For the text-containing cell, return its midpoint in [X, Y] coordinate format. 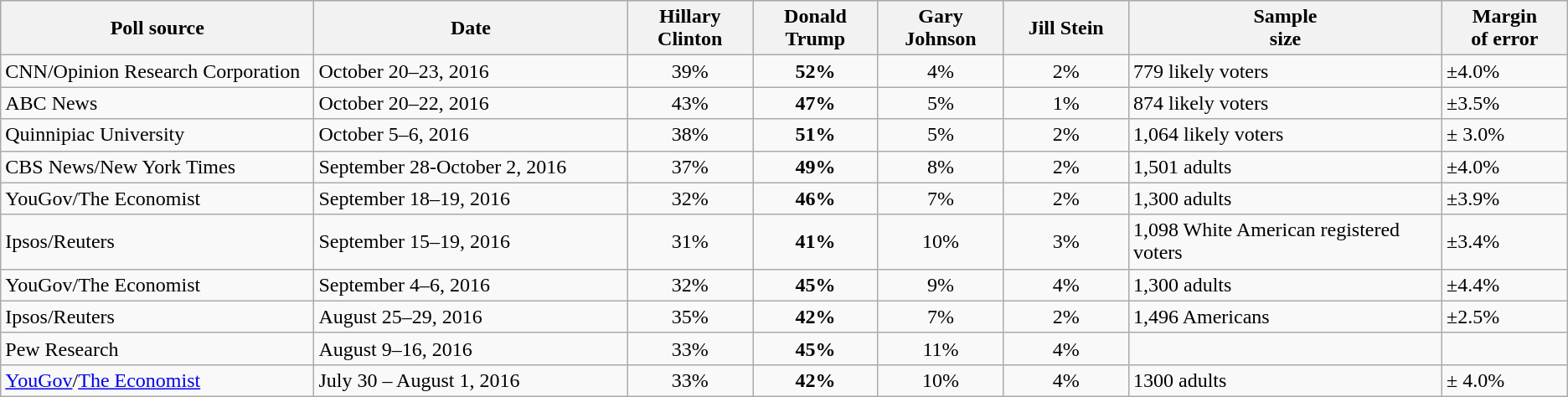
38% [690, 135]
Samplesize [1285, 28]
1,064 likely voters [1285, 135]
874 likely voters [1285, 103]
± 3.0% [1505, 135]
37% [690, 167]
Gary Johnson [941, 28]
Marginof error [1505, 28]
Quinnipiac University [157, 135]
31% [690, 241]
±3.9% [1505, 198]
September 15–19, 2016 [471, 241]
39% [690, 71]
±3.4% [1505, 241]
±4.4% [1505, 285]
October 20–22, 2016 [471, 103]
1300 adults [1285, 380]
9% [941, 285]
1% [1066, 103]
8% [941, 167]
Date [471, 28]
52% [816, 71]
August 25–29, 2016 [471, 317]
September 18–19, 2016 [471, 198]
September 28-October 2, 2016 [471, 167]
Poll source [157, 28]
October 20–23, 2016 [471, 71]
47% [816, 103]
Pew Research [157, 348]
Jill Stein [1066, 28]
July 30 – August 1, 2016 [471, 380]
51% [816, 135]
August 9–16, 2016 [471, 348]
CBS News/New York Times [157, 167]
±3.5% [1505, 103]
46% [816, 198]
3% [1066, 241]
35% [690, 317]
± 4.0% [1505, 380]
Hillary Clinton [690, 28]
43% [690, 103]
49% [816, 167]
11% [941, 348]
ABC News [157, 103]
779 likely voters [1285, 71]
41% [816, 241]
1,098 White American registered voters [1285, 241]
1,501 adults [1285, 167]
±2.5% [1505, 317]
Donald Trump [816, 28]
CNN/Opinion Research Corporation [157, 71]
October 5–6, 2016 [471, 135]
1,496 Americans [1285, 317]
September 4–6, 2016 [471, 285]
